Pinpoint the cell where the given text exists, returning its [x, y] midpoint coordinate. 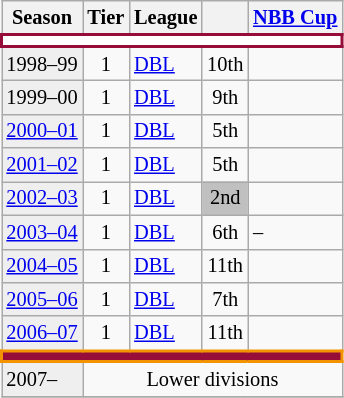
1998–99 [42, 63]
Season [42, 17]
2006–07 [42, 333]
2007– [42, 378]
– [295, 232]
League [166, 17]
2003–04 [42, 232]
2004–05 [42, 266]
2005–06 [42, 299]
2nd [225, 198]
1999–00 [42, 97]
2000–01 [42, 131]
7th [225, 299]
10th [225, 63]
9th [225, 97]
2002–03 [42, 198]
Tier [106, 17]
2001–02 [42, 165]
6th [225, 232]
Lower divisions [213, 378]
NBB Cup [295, 17]
